Provide the [x, y] coordinate of the cell's center where the given text is located.  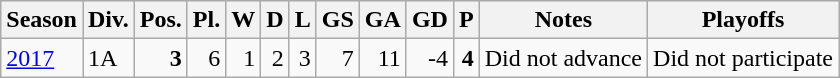
4 [466, 58]
1A [108, 58]
Pl. [206, 20]
-4 [430, 58]
GS [338, 20]
Notes [563, 20]
1 [244, 58]
Did not participate [744, 58]
Did not advance [563, 58]
Playoffs [744, 20]
GA [382, 20]
11 [382, 58]
W [244, 20]
Div. [108, 20]
2017 [42, 58]
Season [42, 20]
P [466, 20]
6 [206, 58]
Pos. [160, 20]
2 [275, 58]
D [275, 20]
L [302, 20]
7 [338, 58]
GD [430, 20]
